Search for the cell housing the specified text and yield its [x, y] center coordinate. 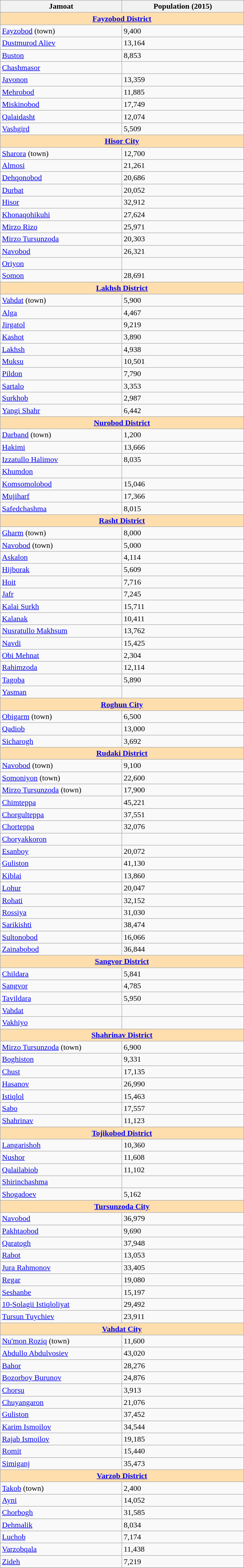
Rudaki District [122, 753]
41,130 [183, 863]
5,890 [183, 680]
7,790 [183, 374]
9,331 [183, 1059]
Rohati [61, 900]
38,474 [183, 925]
Pakhtaobod [61, 1231]
Yangi Shahr [61, 410]
Kiblai [61, 876]
Rasht District [122, 521]
Pildon [61, 374]
Rossiya [61, 912]
15,046 [183, 484]
5,162 [183, 1194]
5,841 [183, 974]
13,359 [183, 80]
36,844 [183, 949]
Choryakkoron [61, 839]
15,440 [183, 1451]
Sartalo [61, 386]
Mujiharf [61, 496]
11,608 [183, 1158]
Somoniyon (town) [61, 778]
8,035 [183, 459]
Tojikobod District [122, 1133]
32,076 [183, 827]
Hoit [61, 582]
Mirzo Rizo [61, 227]
33,405 [183, 1268]
Jafr [61, 594]
Obi Mehnat [61, 655]
Tursun Tuychiev [61, 1316]
Chimteppa [61, 802]
Vashgird [61, 129]
4,938 [183, 349]
11,885 [183, 92]
15,425 [183, 643]
8,034 [183, 1525]
31,030 [183, 912]
Abdullo Abdulvosiev [61, 1353]
26,321 [183, 251]
Hakimi [61, 447]
Luchob [61, 1537]
Rajab Ismoilov [61, 1439]
Ayni [61, 1500]
Bozorboy Burunov [61, 1378]
11,123 [183, 1121]
37,551 [183, 815]
Vahdat [61, 1010]
2,400 [183, 1488]
4,785 [183, 986]
Sicharogh [61, 741]
Qadiob [61, 729]
43,020 [183, 1353]
Langarishoh [61, 1145]
5,950 [183, 998]
28,276 [183, 1366]
Chuyangaron [61, 1402]
Safedchashma [61, 508]
Rabot [61, 1255]
Nushor [61, 1158]
9,100 [183, 766]
9,690 [183, 1231]
19,080 [183, 1280]
32,912 [183, 202]
5,900 [183, 300]
Jura Rahmonov [61, 1268]
Hisor [61, 202]
25,971 [183, 227]
Lakhsh District [122, 288]
Gharm (town) [61, 533]
13,666 [183, 447]
16,066 [183, 937]
2,304 [183, 655]
Chashmasor [61, 68]
Obigarm (town) [61, 716]
Lohur [61, 888]
Dehqonobod [61, 178]
3,890 [183, 337]
14,052 [183, 1500]
Almosi [61, 166]
Tavildara [61, 998]
5,609 [183, 570]
29,492 [183, 1304]
Varzob District [122, 1476]
Navdi [61, 643]
Shahrinav [61, 1121]
Childara [61, 974]
Alga [61, 312]
8,000 [183, 533]
Nu'mon Roziq (town) [61, 1341]
Zideh [61, 1562]
Simiganj [61, 1463]
24,876 [183, 1378]
Regar [61, 1280]
15,711 [183, 606]
Seshanbe [61, 1292]
17,366 [183, 496]
31,585 [183, 1512]
10-Solagii Istiqloliyat [61, 1304]
20,047 [183, 888]
7,219 [183, 1562]
Zainabobod [61, 949]
15,197 [183, 1292]
Qaratogh [61, 1243]
10,501 [183, 362]
9,219 [183, 325]
36,979 [183, 1219]
12,114 [183, 668]
Chust [61, 1072]
12,074 [183, 116]
13,164 [183, 43]
11,600 [183, 1341]
21,261 [183, 166]
Chorsu [61, 1390]
Fayzobod (town) [61, 31]
10,411 [183, 619]
7,716 [183, 582]
Vahdat (town) [61, 300]
13,860 [183, 876]
Izzatullo Halimov [61, 459]
17,900 [183, 790]
20,052 [183, 190]
12,700 [183, 153]
Kalanak [61, 619]
23,911 [183, 1316]
Sangvor [61, 986]
13,000 [183, 729]
34,544 [183, 1427]
Vakhiyo [61, 1023]
Oriyon [61, 263]
8,015 [183, 508]
Population (2015) [183, 6]
Esanboy [61, 851]
Rahimzoda [61, 668]
35,473 [183, 1463]
3,353 [183, 386]
Qalailabiob [61, 1170]
37,948 [183, 1243]
Chorbogh [61, 1512]
5,000 [183, 545]
21,076 [183, 1402]
Sangvor District [122, 962]
Bahor [61, 1366]
Somon [61, 276]
Varzobqala [61, 1549]
6,900 [183, 1047]
Hisor City [122, 141]
Nurobod District [122, 423]
Durbat [61, 190]
3,913 [183, 1390]
37,452 [183, 1415]
28,691 [183, 276]
Hijborak [61, 570]
26,990 [183, 1084]
7,174 [183, 1537]
27,624 [183, 215]
13,762 [183, 631]
Mehrobod [61, 92]
Kashot [61, 337]
45,221 [183, 802]
Sultonobod [61, 937]
Roghun City [122, 704]
Fayzobod District [122, 19]
Lakhsh [61, 349]
Sharora (town) [61, 153]
Shogadoev [61, 1194]
Miskinobod [61, 104]
Qalaidasht [61, 116]
17,749 [183, 104]
4,114 [183, 558]
Javonon [61, 80]
17,135 [183, 1072]
Khumdon [61, 472]
Komsomolobod [61, 484]
Jirgatol [61, 325]
32,152 [183, 900]
Jamoat [61, 6]
Hasanov [61, 1084]
11,102 [183, 1170]
17,557 [183, 1108]
6,442 [183, 410]
19,185 [183, 1439]
Muksu [61, 362]
Khonaqohikuhi [61, 215]
Vahdat City [122, 1329]
Takob (town) [61, 1488]
20,072 [183, 851]
Kalai Surkh [61, 606]
Tagoba [61, 680]
6,500 [183, 716]
Sarikishti [61, 925]
Istiqlol [61, 1096]
Shahrinav District [122, 1035]
Nusratullo Makhsum [61, 631]
Chorgulteppa [61, 815]
Tursunzoda City [122, 1206]
Yasman [61, 692]
Askalon [61, 558]
Chorteppa [61, 827]
22,600 [183, 778]
Boghiston [61, 1059]
8,853 [183, 55]
3,692 [183, 741]
Shirinchashma [61, 1182]
2,987 [183, 398]
Karim Ismoilov [61, 1427]
20,303 [183, 239]
7,245 [183, 594]
Surkhob [61, 398]
9,400 [183, 31]
13,053 [183, 1255]
15,463 [183, 1096]
4,467 [183, 312]
Sabo [61, 1108]
Buston [61, 55]
5,509 [183, 129]
Romit [61, 1451]
10,360 [183, 1145]
Dustmurod Aliev [61, 43]
1,200 [183, 435]
Darband (town) [61, 435]
11,438 [183, 1549]
Dehmalik [61, 1525]
Mirzo Tursunzoda [61, 239]
20,686 [183, 178]
